Provide the (X, Y) coordinate of the cell's center where the given text is located.  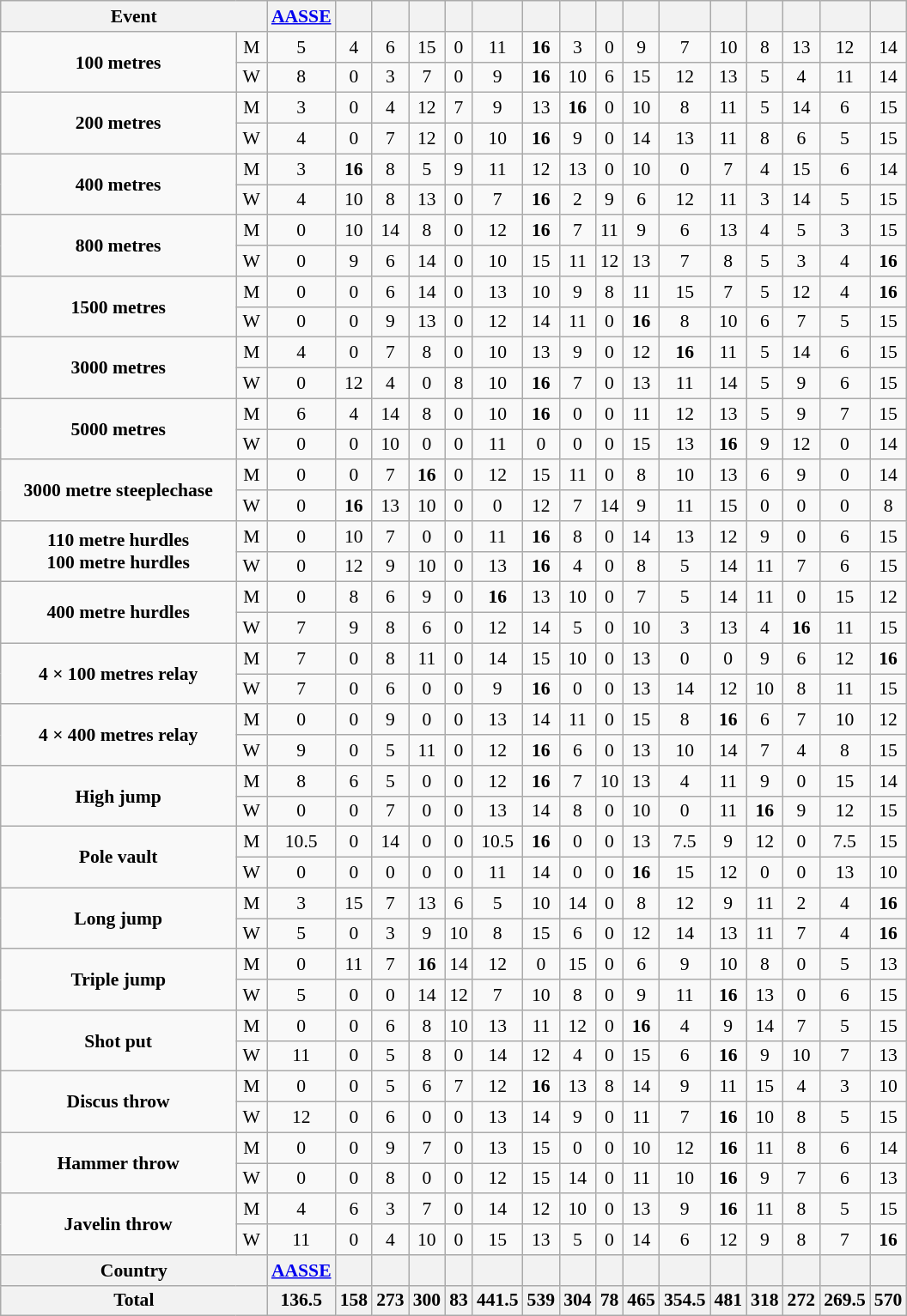
354.5 (685, 1301)
3000 metre steeplechase (119, 491)
Triple jump (119, 980)
304 (577, 1301)
110 metre hurdles100 metre hurdles (119, 551)
465 (641, 1301)
83 (459, 1301)
4 × 100 metres relay (119, 673)
539 (541, 1301)
158 (354, 1301)
Event (134, 16)
273 (390, 1301)
318 (764, 1301)
300 (428, 1301)
Javelin throw (119, 1224)
3000 metres (119, 367)
5000 metres (119, 429)
570 (888, 1301)
400 metres (119, 184)
272 (802, 1301)
Long jump (119, 919)
78 (610, 1301)
441.5 (498, 1301)
Country (134, 1271)
Shot put (119, 1040)
200 metres (119, 124)
481 (728, 1301)
Pole vault (119, 857)
Total (134, 1301)
Hammer throw (119, 1162)
Discus throw (119, 1102)
4 × 400 metres relay (119, 735)
1500 metres (119, 307)
136.5 (301, 1301)
100 metres (119, 62)
800 metres (119, 246)
High jump (119, 797)
400 metre hurdles (119, 613)
269.5 (845, 1301)
